Output the [X, Y] coordinate of the center of the cell containing the given text.  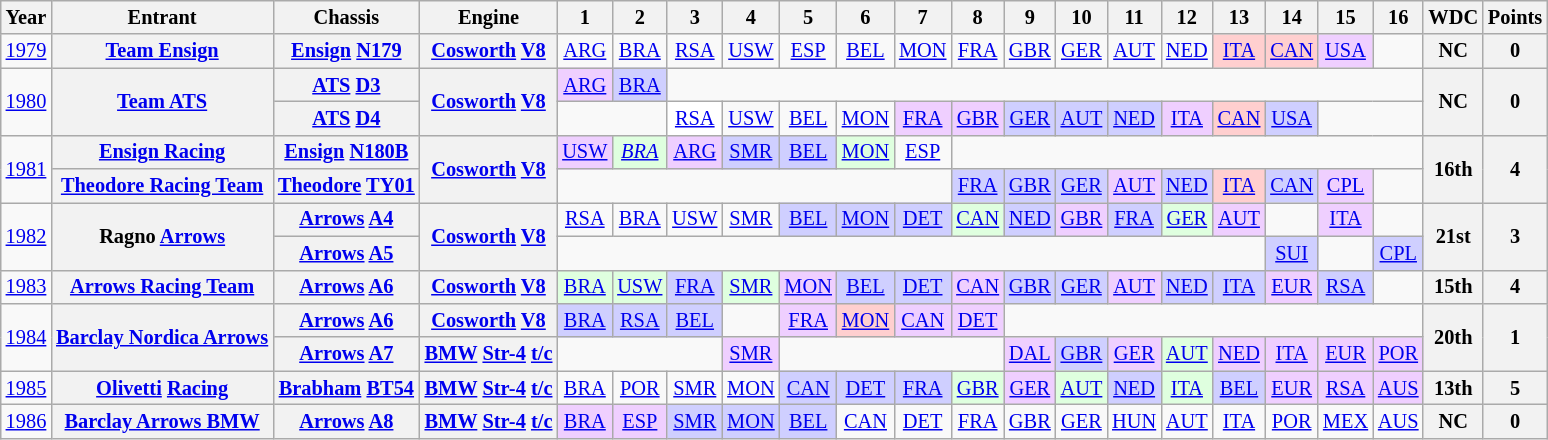
Theodore Racing Team [162, 186]
Ensign Racing [162, 152]
Theodore TY01 [346, 186]
2 [640, 17]
16th [1453, 168]
6 [866, 17]
ATS D4 [346, 118]
20th [1453, 336]
12 [1187, 17]
1983 [26, 287]
1979 [26, 51]
14 [1292, 17]
Arrows A8 [346, 421]
Arrows Racing Team [162, 287]
Team Ensign [162, 51]
1982 [26, 236]
HUN [1134, 421]
Arrows A5 [346, 253]
Entrant [162, 17]
Engine [489, 17]
DAL [1030, 354]
Points [1515, 17]
1985 [26, 388]
Olivetti Racing [162, 388]
Arrows A4 [346, 219]
WDC [1453, 17]
7 [922, 17]
Barclay Arrows BMW [162, 421]
ATS D3 [346, 85]
Chassis [346, 17]
21st [1453, 236]
Ensign N180B [346, 152]
13 [1240, 17]
11 [1134, 17]
1980 [26, 102]
Ensign N179 [346, 51]
Ragno Arrows [162, 236]
9 [1030, 17]
Team ATS [162, 102]
13th [1453, 388]
15th [1453, 287]
15 [1346, 17]
Barclay Nordica Arrows [162, 336]
Brabham BT54 [346, 388]
16 [1398, 17]
MEX [1346, 421]
Arrows A7 [346, 354]
8 [978, 17]
1984 [26, 336]
Year [26, 17]
1981 [26, 168]
SUI [1292, 253]
10 [1082, 17]
1986 [26, 421]
